Capture the cell that displays the provided text and extract its [x, y] central coordinate. 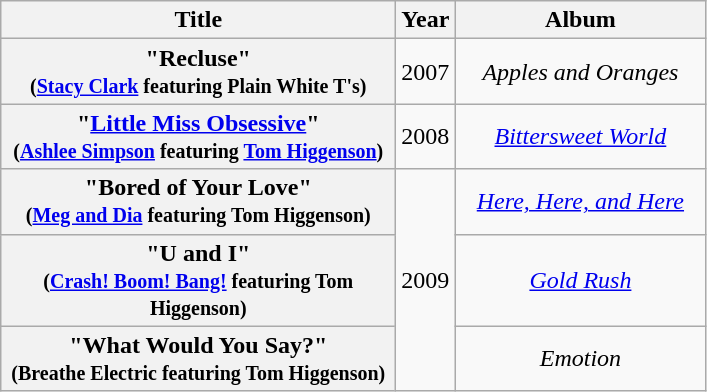
2009 [426, 280]
"Little Miss Obsessive"(Ashlee Simpson featuring Tom Higgenson) [198, 136]
2008 [426, 136]
Title [198, 20]
Year [426, 20]
Bittersweet World [580, 136]
"What Would You Say?"(Breathe Electric featuring Tom Higgenson) [198, 358]
Here, Here, and Here [580, 202]
Emotion [580, 358]
"Bored of Your Love"(Meg and Dia featuring Tom Higgenson) [198, 202]
"Recluse"(Stacy Clark featuring Plain White T's) [198, 72]
2007 [426, 72]
"U and I"(Crash! Boom! Bang! featuring Tom Higgenson) [198, 280]
Gold Rush [580, 280]
Album [580, 20]
Apples and Oranges [580, 72]
